Find where the given text appears and provide that cell's center as (X, Y) coordinate. 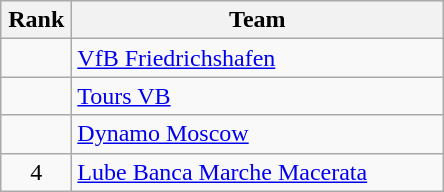
Rank (36, 20)
VfB Friedrichshafen (258, 58)
Dynamo Moscow (258, 134)
Lube Banca Marche Macerata (258, 172)
Tours VB (258, 96)
4 (36, 172)
Team (258, 20)
